Return [X, Y] of the center of cell containing provided text 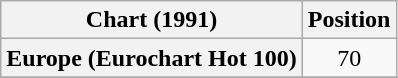
70 [349, 58]
Chart (1991) [152, 20]
Europe (Eurochart Hot 100) [152, 58]
Position [349, 20]
